Output the (X, Y) coordinate of the center of the cell containing the given text.  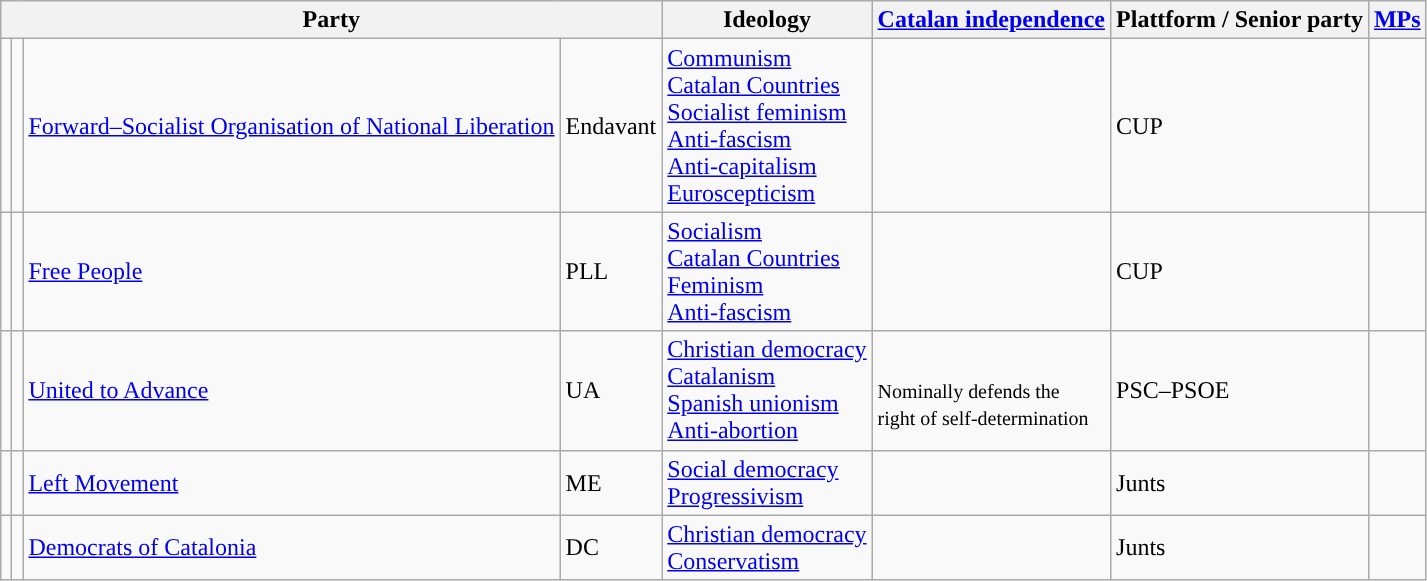
Christian democracyCatalanismSpanish unionismAnti-abortion (767, 390)
Catalan independence (991, 20)
Endavant (611, 126)
Free People (292, 272)
United to Advance (292, 390)
Left Movement (292, 482)
Social democracyProgressivism (767, 482)
CommunismCatalan CountriesSocialist feminismAnti-fascismAnti-capitalismEuroscepticism (767, 126)
Party (332, 20)
Forward–Socialist Organisation of National Liberation (292, 126)
UA (611, 390)
PLL (611, 272)
Nominally defends theright of self-determination (991, 390)
ME (611, 482)
PSC–PSOE (1240, 390)
Christian democracyConservatism (767, 548)
Ideology (767, 20)
DC (611, 548)
SocialismCatalan CountriesFeminismAnti-fascism (767, 272)
Democrats of Catalonia (292, 548)
Plattform / Senior party (1240, 20)
MPs (1397, 20)
